Pinpoint the cell where the given text exists, returning its [X, Y] midpoint coordinate. 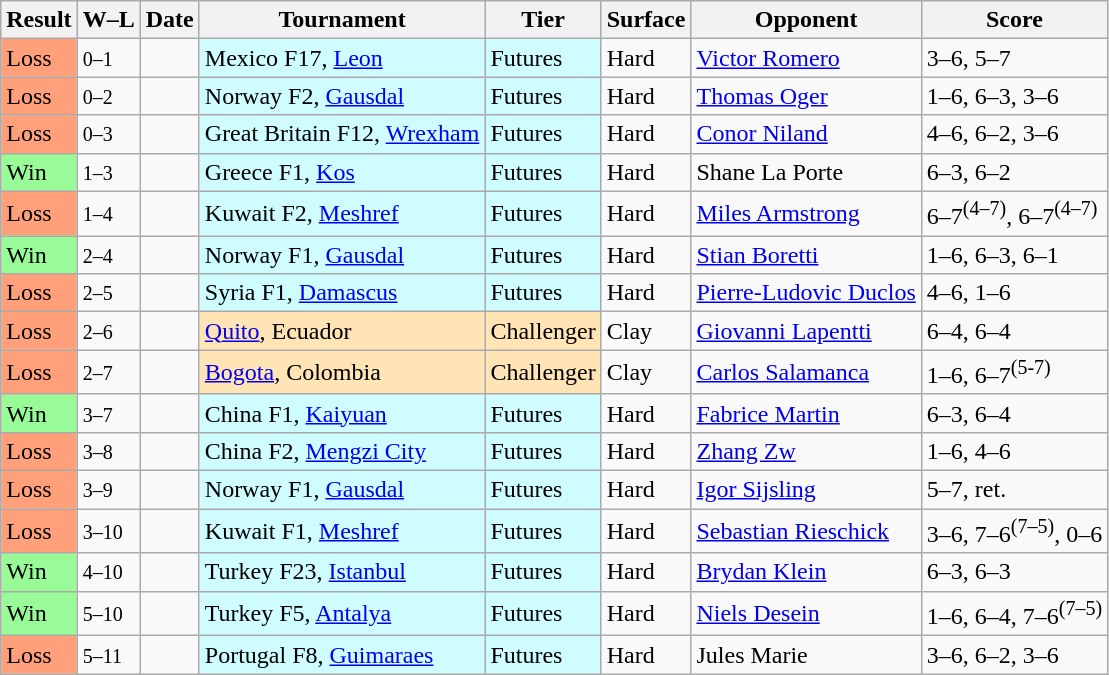
0–1 [108, 58]
6–4, 6–4 [1014, 331]
Carlos Salamanca [806, 372]
Syria F1, Damascus [342, 293]
4–6, 6–2, 3–6 [1014, 134]
Portugal F8, Guimaraes [342, 655]
1–4 [108, 214]
Sebastian Rieschick [806, 532]
1–6, 6–7(5-7) [1014, 372]
Thomas Oger [806, 96]
Stian Boretti [806, 255]
Turkey F5, Antalya [342, 614]
Turkey F23, Istanbul [342, 572]
Result [39, 20]
Brydan Klein [806, 572]
6–7(4–7), 6–7(4–7) [1014, 214]
5–10 [108, 614]
Opponent [806, 20]
Kuwait F2, Meshref [342, 214]
Victor Romero [806, 58]
Tournament [342, 20]
1–6, 6–3, 6–1 [1014, 255]
Igor Sijsling [806, 489]
Surface [646, 20]
0–3 [108, 134]
Norway F2, Gausdal [342, 96]
2–4 [108, 255]
Greece F1, Kos [342, 172]
Shane La Porte [806, 172]
6–3, 6–3 [1014, 572]
Bogota, Colombia [342, 372]
Quito, Ecuador [342, 331]
3–6, 6–2, 3–6 [1014, 655]
Niels Desein [806, 614]
2–6 [108, 331]
6–3, 6–4 [1014, 413]
4–6, 1–6 [1014, 293]
1–3 [108, 172]
1–6, 6–4, 7–6(7–5) [1014, 614]
Conor Niland [806, 134]
3–10 [108, 532]
6–3, 6–2 [1014, 172]
Miles Armstrong [806, 214]
Kuwait F1, Meshref [342, 532]
0–2 [108, 96]
Pierre-Ludovic Duclos [806, 293]
5–7, ret. [1014, 489]
2–5 [108, 293]
Zhang Zw [806, 451]
Tier [543, 20]
1–6, 4–6 [1014, 451]
Mexico F17, Leon [342, 58]
Jules Marie [806, 655]
5–11 [108, 655]
3–6, 5–7 [1014, 58]
China F2, Mengzi City [342, 451]
Score [1014, 20]
China F1, Kaiyuan [342, 413]
4–10 [108, 572]
3–8 [108, 451]
3–7 [108, 413]
Date [170, 20]
1–6, 6–3, 3–6 [1014, 96]
2–7 [108, 372]
3–6, 7–6(7–5), 0–6 [1014, 532]
3–9 [108, 489]
Giovanni Lapentti [806, 331]
Fabrice Martin [806, 413]
Great Britain F12, Wrexham [342, 134]
W–L [108, 20]
